Capture the cell that displays the provided text and extract its (X, Y) central coordinate. 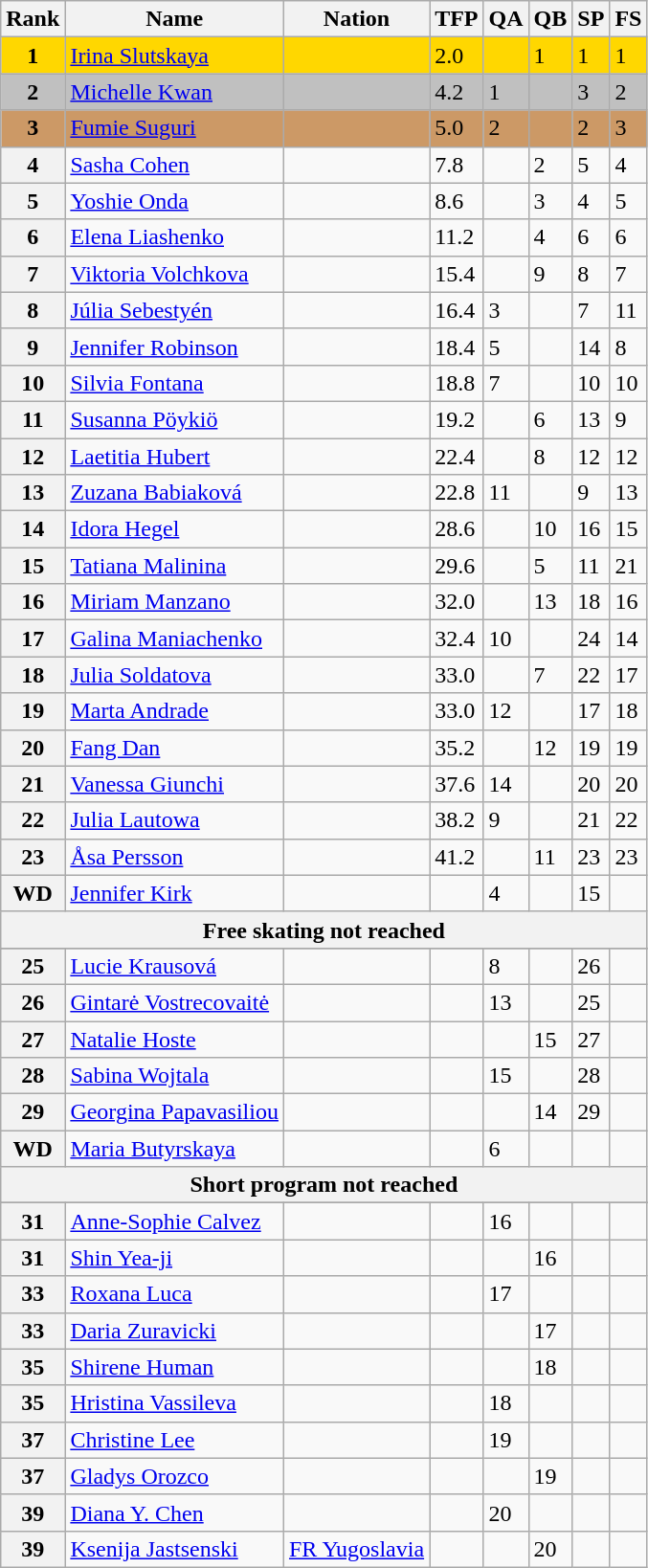
Anne-Sophie Calvez (174, 1221)
5.0 (457, 128)
Laetitia Hubert (174, 457)
Shirene Human (174, 1367)
Lucie Krausová (174, 966)
32.0 (457, 602)
37.6 (457, 784)
Roxana Luca (174, 1294)
Julia Soldatova (174, 675)
Viktoria Volchkova (174, 274)
Elena Liashenko (174, 237)
Hristina Vassileva (174, 1403)
32.4 (457, 638)
Daria Zuravicki (174, 1331)
8.6 (457, 201)
28.6 (457, 529)
Diana Y. Chen (174, 1512)
Júlia Sebestyén (174, 310)
QA (505, 19)
Susanna Pöykiö (174, 419)
Miriam Manzano (174, 602)
35.2 (457, 748)
Yoshie Onda (174, 201)
Free skating not reached (324, 930)
4.2 (457, 92)
Nation (356, 19)
FS (628, 19)
Shin Yea-ji (174, 1258)
SP (592, 19)
Rank (33, 19)
QB (550, 19)
24 (592, 638)
7.8 (457, 165)
Fang Dan (174, 748)
FR Yugoslavia (356, 1549)
Georgina Papavasiliou (174, 1112)
TFP (457, 19)
Åsa Persson (174, 857)
Sabina Wojtala (174, 1076)
Galina Maniachenko (174, 638)
Gintarė Vostrecovaitė (174, 1002)
Vanessa Giunchi (174, 784)
Julia Lautowa (174, 820)
Jennifer Kirk (174, 893)
Tatiana Malinina (174, 566)
41.2 (457, 857)
Jennifer Robinson (174, 347)
29.6 (457, 566)
Ksenija Jastsenski (174, 1549)
Sasha Cohen (174, 165)
Silvia Fontana (174, 383)
Gladys Orozco (174, 1476)
15.4 (457, 274)
18.4 (457, 347)
Natalie Hoste (174, 1039)
38.2 (457, 820)
Name (174, 19)
Christine Lee (174, 1440)
Michelle Kwan (174, 92)
Short program not reached (324, 1185)
18.8 (457, 383)
Marta Andrade (174, 711)
11.2 (457, 237)
16.4 (457, 310)
Irina Slutskaya (174, 56)
19.2 (457, 419)
22.8 (457, 493)
Idora Hegel (174, 529)
Maria Butyrskaya (174, 1149)
Fumie Suguri (174, 128)
Zuzana Babiaková (174, 493)
22.4 (457, 457)
2.0 (457, 56)
